Output the [x, y] coordinate of the center of the cell containing the given text.  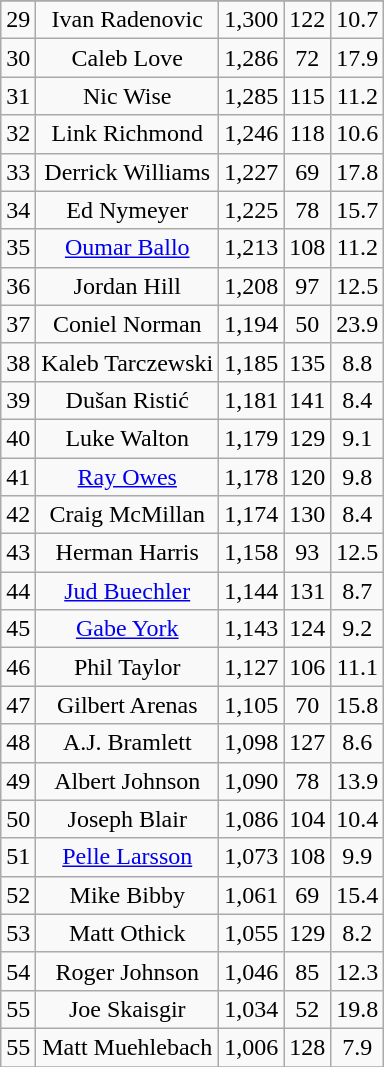
1,208 [252, 286]
29 [18, 20]
Joseph Blair [128, 819]
54 [18, 971]
Ivan Radenovic [128, 20]
10.7 [358, 20]
85 [308, 971]
93 [308, 553]
Derrick Williams [128, 172]
Dušan Ristić [128, 400]
1,073 [252, 857]
47 [18, 705]
1,046 [252, 971]
1,090 [252, 781]
1,105 [252, 705]
1,098 [252, 743]
Herman Harris [128, 553]
Joe Skaisgir [128, 1009]
44 [18, 591]
1,127 [252, 667]
Luke Walton [128, 438]
1,246 [252, 134]
Gabe York [128, 629]
15.8 [358, 705]
10.6 [358, 134]
124 [308, 629]
30 [18, 58]
53 [18, 933]
Craig McMillan [128, 515]
10.4 [358, 819]
141 [308, 400]
13.9 [358, 781]
Pelle Larsson [128, 857]
19.8 [358, 1009]
120 [308, 477]
9.9 [358, 857]
49 [18, 781]
9.2 [358, 629]
17.9 [358, 58]
8.2 [358, 933]
38 [18, 362]
Roger Johnson [128, 971]
1,178 [252, 477]
1,181 [252, 400]
8.7 [358, 591]
115 [308, 96]
43 [18, 553]
34 [18, 210]
11.1 [358, 667]
9.1 [358, 438]
1,158 [252, 553]
Caleb Love [128, 58]
Ray Owes [128, 477]
128 [308, 1047]
23.9 [358, 324]
130 [308, 515]
45 [18, 629]
131 [308, 591]
1,055 [252, 933]
135 [308, 362]
Ed Nymeyer [128, 210]
Matt Muehlebach [128, 1047]
46 [18, 667]
48 [18, 743]
15.4 [358, 895]
37 [18, 324]
33 [18, 172]
122 [308, 20]
51 [18, 857]
31 [18, 96]
Kaleb Tarczewski [128, 362]
42 [18, 515]
118 [308, 134]
106 [308, 667]
1,300 [252, 20]
97 [308, 286]
40 [18, 438]
36 [18, 286]
Phil Taylor [128, 667]
17.8 [358, 172]
Jordan Hill [128, 286]
41 [18, 477]
Albert Johnson [128, 781]
1,174 [252, 515]
1,225 [252, 210]
8.8 [358, 362]
Mike Bibby [128, 895]
32 [18, 134]
1,006 [252, 1047]
1,144 [252, 591]
8.6 [358, 743]
1,185 [252, 362]
9.8 [358, 477]
Oumar Ballo [128, 248]
Jud Buechler [128, 591]
15.7 [358, 210]
1,143 [252, 629]
72 [308, 58]
1,061 [252, 895]
104 [308, 819]
35 [18, 248]
1,227 [252, 172]
1,213 [252, 248]
Gilbert Arenas [128, 705]
Coniel Norman [128, 324]
1,086 [252, 819]
70 [308, 705]
39 [18, 400]
1,179 [252, 438]
Nic Wise [128, 96]
Link Richmond [128, 134]
7.9 [358, 1047]
Matt Othick [128, 933]
127 [308, 743]
1,286 [252, 58]
1,194 [252, 324]
12.3 [358, 971]
1,034 [252, 1009]
1,285 [252, 96]
A.J. Bramlett [128, 743]
